Find where the given text appears and provide that cell's center as (X, Y) coordinate. 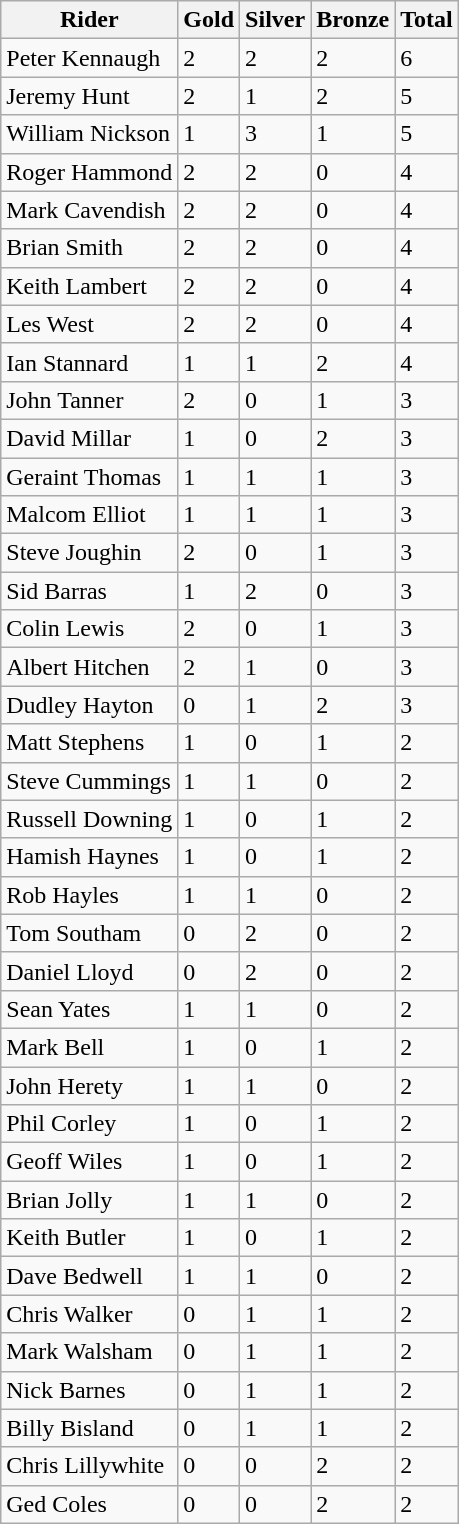
Colin Lewis (90, 629)
Geraint Thomas (90, 477)
Matt Stephens (90, 743)
Ged Coles (90, 1504)
Peter Kennaugh (90, 58)
Hamish Haynes (90, 857)
Brian Smith (90, 248)
Geoff Wiles (90, 1162)
Russell Downing (90, 819)
Ian Stannard (90, 362)
Gold (209, 20)
Albert Hitchen (90, 667)
Chris Lillywhite (90, 1466)
Malcom Elliot (90, 515)
Billy Bisland (90, 1428)
Rob Hayles (90, 895)
Roger Hammond (90, 172)
Total (427, 20)
Les West (90, 324)
Keith Butler (90, 1238)
Dave Bedwell (90, 1276)
Daniel Lloyd (90, 971)
Dudley Hayton (90, 705)
William Nickson (90, 134)
Steve Joughin (90, 553)
Steve Cummings (90, 781)
Mark Cavendish (90, 210)
John Tanner (90, 400)
Keith Lambert (90, 286)
Mark Walsham (90, 1352)
Sid Barras (90, 591)
Silver (276, 20)
Bronze (353, 20)
Rider (90, 20)
Nick Barnes (90, 1390)
Phil Corley (90, 1124)
6 (427, 58)
Mark Bell (90, 1047)
John Herety (90, 1085)
Jeremy Hunt (90, 96)
David Millar (90, 438)
Sean Yates (90, 1009)
Brian Jolly (90, 1200)
Chris Walker (90, 1314)
Tom Southam (90, 933)
